Return (x, y) of the center of cell containing provided text 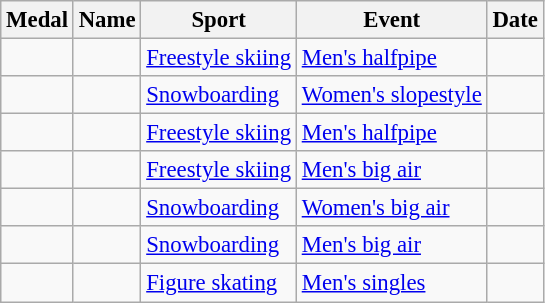
Event (392, 20)
Date (515, 20)
Women's big air (392, 208)
Name (107, 20)
Men's singles (392, 283)
Medal (38, 20)
Sport (219, 20)
Women's slopestyle (392, 95)
Figure skating (219, 283)
